Return (X, Y) of the center of cell containing provided text 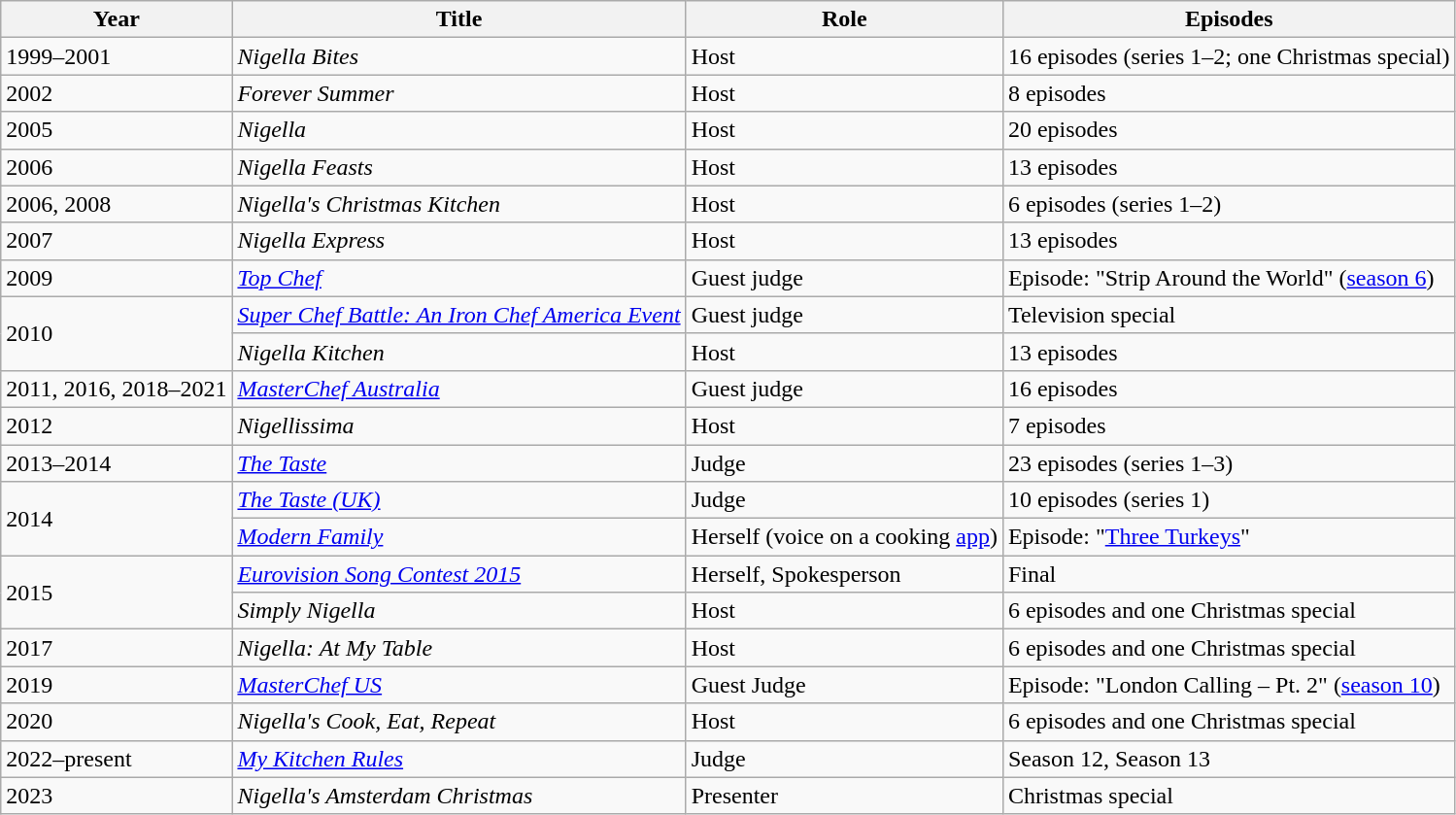
Episode: "Strip Around the World" (season 6) (1229, 278)
Nigella's Christmas Kitchen (458, 204)
Nigella Feasts (458, 167)
2022–present (117, 759)
10 episodes (series 1) (1229, 500)
1999–2001 (117, 56)
Role (844, 19)
Title (458, 19)
Television special (1229, 315)
The Taste (UK) (458, 500)
Nigella's Cook, Eat, Repeat (458, 722)
23 episodes (series 1–3) (1229, 463)
Herself (voice on a cooking app) (844, 537)
The Taste (458, 463)
2010 (117, 333)
2014 (117, 519)
20 episodes (1229, 130)
Eurovision Song Contest 2015 (458, 574)
Nigella Express (458, 241)
Guest Judge (844, 685)
2007 (117, 241)
2017 (117, 648)
7 episodes (1229, 425)
Simply Nigella (458, 611)
Episodes (1229, 19)
Nigella Bites (458, 56)
6 episodes (series 1–2) (1229, 204)
2006 (117, 167)
16 episodes (series 1–2; one Christmas special) (1229, 56)
MasterChef Australia (458, 389)
2019 (117, 685)
MasterChef US (458, 685)
Final (1229, 574)
2023 (117, 796)
Nigella: At My Table (458, 648)
2013–2014 (117, 463)
Episode: "London Calling – Pt. 2" (season 10) (1229, 685)
Forever Summer (458, 93)
Season 12, Season 13 (1229, 759)
2012 (117, 425)
Herself, Spokesperson (844, 574)
Nigellissima (458, 425)
2006, 2008 (117, 204)
2005 (117, 130)
My Kitchen Rules (458, 759)
Modern Family (458, 537)
2002 (117, 93)
Presenter (844, 796)
Nigella (458, 130)
Year (117, 19)
Christmas special (1229, 796)
2020 (117, 722)
Episode: "Three Turkeys" (1229, 537)
Top Chef (458, 278)
2015 (117, 593)
2011, 2016, 2018–2021 (117, 389)
16 episodes (1229, 389)
Nigella Kitchen (458, 352)
2009 (117, 278)
8 episodes (1229, 93)
Nigella's Amsterdam Christmas (458, 796)
Super Chef Battle: An Iron Chef America Event (458, 315)
